Scan for the cell matching the given text and deliver its (X, Y) coordinate at center. 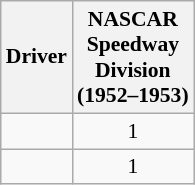
Driver (36, 57)
NASCARSpeedwayDivision(1952–1953) (133, 57)
